Detect which cell encompasses the target text, then output its [X, Y] center coordinate. 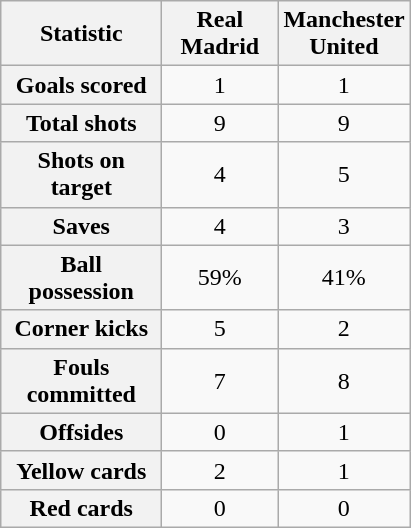
Total shots [82, 123]
Red cards [82, 508]
Real Madrid [220, 34]
Fouls committed [82, 380]
Offsides [82, 432]
Ball possession [82, 278]
59% [220, 278]
41% [344, 278]
7 [220, 380]
8 [344, 380]
Yellow cards [82, 470]
Saves [82, 226]
Manchester United [344, 34]
Statistic [82, 34]
3 [344, 226]
Shots on target [82, 174]
Corner kicks [82, 329]
Goals scored [82, 85]
